Extract the [X, Y] coordinate from the center of the cell holding the provided text.  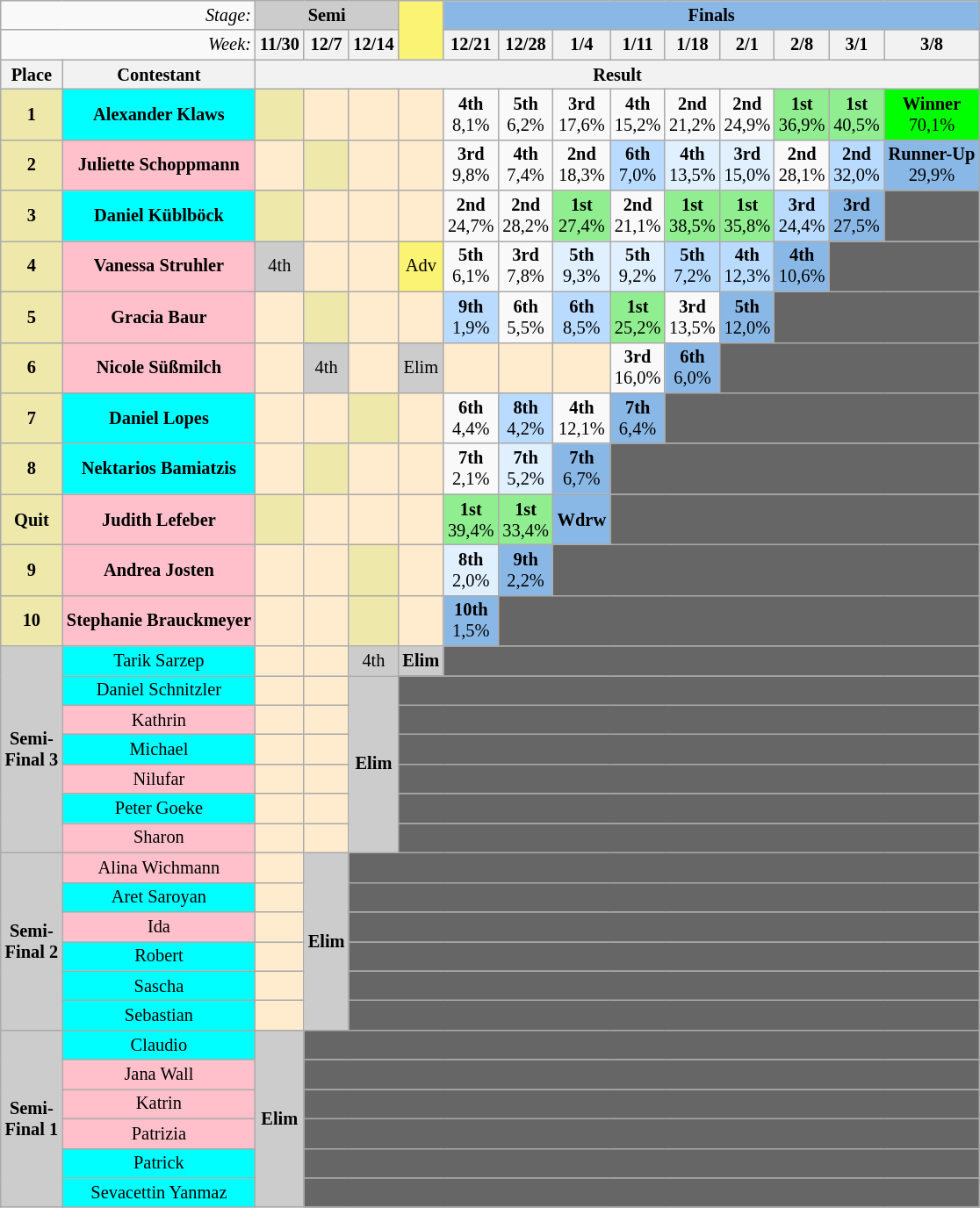
12/14 [373, 45]
Nilufar [159, 780]
Runner-Up29,9% [933, 165]
7 [32, 419]
2 [32, 165]
Alexander Klaws [159, 115]
Katrin [159, 1104]
Peter Goeke [159, 809]
10th1,5% [471, 621]
Quit [32, 520]
2nd18,3% [581, 165]
3/8 [933, 45]
1st25,2% [638, 317]
2nd21,1% [638, 216]
10 [32, 621]
Sascha [159, 986]
Semi-Final 1 [32, 1118]
Michael [159, 750]
3 [32, 216]
5th9,2% [638, 267]
6th8,5% [581, 317]
Sharon [159, 838]
1st39,4% [471, 520]
5th12,0% [747, 317]
Daniel Schnitzler [159, 691]
1st40,5% [856, 115]
Vanessa Struhler [159, 267]
12/21 [471, 45]
6th4,4% [471, 419]
3/1 [856, 45]
6 [32, 368]
Result [617, 75]
Patrizia [159, 1133]
4th8,1% [471, 115]
Place [32, 75]
11/30 [279, 45]
5th6,2% [525, 115]
Finals [711, 16]
7th6,4% [638, 419]
Semi-Final 2 [32, 942]
6th7,0% [638, 165]
5 [32, 317]
2nd24,9% [747, 115]
Tarik Sarzep [159, 661]
4th10,6% [802, 267]
Aret Saroyan [159, 897]
8th4,2% [525, 419]
6th5,5% [525, 317]
Gracia Baur [159, 317]
Patrick [159, 1163]
3rd13,5% [692, 317]
Nektarios Bamiatzis [159, 469]
2/8 [802, 45]
7th6,7% [581, 469]
1 [32, 115]
1st38,5% [692, 216]
3rd17,6% [581, 115]
Wdrw [581, 520]
3rd27,5% [856, 216]
Semi-Final 3 [32, 750]
3rd24,4% [802, 216]
2nd28,2% [525, 216]
3rd15,0% [747, 165]
Daniel Lopes [159, 419]
Judith Lefeber [159, 520]
Stage: [128, 16]
5th6,1% [471, 267]
Week: [128, 45]
4th12,3% [747, 267]
Juliette Schoppmann [159, 165]
2nd24,7% [471, 216]
1/4 [581, 45]
4 [32, 267]
1/11 [638, 45]
3rd9,8% [471, 165]
Ida [159, 927]
Alina Wichmann [159, 868]
1st27,4% [581, 216]
Sebastian [159, 1016]
8 [32, 469]
7th2,1% [471, 469]
Andrea Josten [159, 571]
Contestant [159, 75]
Winner70,1% [933, 115]
1st33,4% [525, 520]
Stephanie Brauckmeyer [159, 621]
12/28 [525, 45]
2nd28,1% [802, 165]
Sevacettin Yanmaz [159, 1193]
Daniel Küblböck [159, 216]
Kathrin [159, 720]
4th15,2% [638, 115]
1st35,8% [747, 216]
8th2,0% [471, 571]
5th9,3% [581, 267]
9th2,2% [525, 571]
Nicole Süßmilch [159, 368]
5th7,2% [692, 267]
1/18 [692, 45]
Jana Wall [159, 1075]
7th5,2% [525, 469]
Robert [159, 956]
12/7 [327, 45]
2nd32,0% [856, 165]
6th6,0% [692, 368]
9 [32, 571]
3rd16,0% [638, 368]
2/1 [747, 45]
Semi [327, 16]
9th1,9% [471, 317]
Claudio [159, 1045]
4th13,5% [692, 165]
3rd7,8% [525, 267]
2nd21,2% [692, 115]
4th12,1% [581, 419]
4th7,4% [525, 165]
Adv [421, 267]
1st36,9% [802, 115]
